Pinpoint the cell where the given text exists, returning its (X, Y) midpoint coordinate. 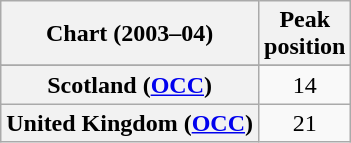
United Kingdom (OCC) (130, 123)
14 (305, 85)
Peakposition (305, 34)
Scotland (OCC) (130, 85)
21 (305, 123)
Chart (2003–04) (130, 34)
